Return [x, y] of the center of cell containing provided text 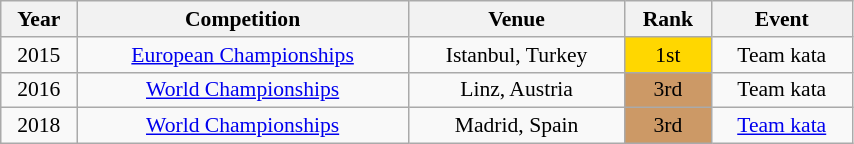
Competition [243, 19]
Venue [516, 19]
2015 [39, 55]
2018 [39, 126]
1st [668, 55]
Linz, Austria [516, 90]
Event [782, 19]
European Championships [243, 55]
Istanbul, Turkey [516, 55]
Madrid, Spain [516, 126]
2016 [39, 90]
Rank [668, 19]
Year [39, 19]
